Provide the (x, y) coordinate of the cell's center where the given text is located.  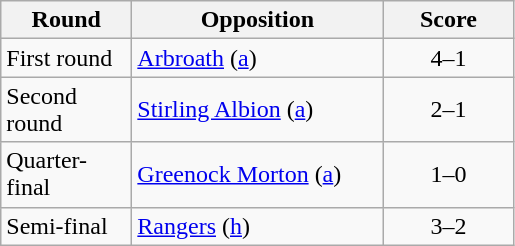
Semi-final (66, 226)
Round (66, 20)
Score (448, 20)
Quarter-final (66, 174)
Opposition (258, 20)
Greenock Morton (a) (258, 174)
1–0 (448, 174)
First round (66, 58)
3–2 (448, 226)
Arbroath (a) (258, 58)
Second round (66, 110)
Rangers (h) (258, 226)
4–1 (448, 58)
Stirling Albion (a) (258, 110)
2–1 (448, 110)
